Detect which cell encompasses the target text, then output its [X, Y] center coordinate. 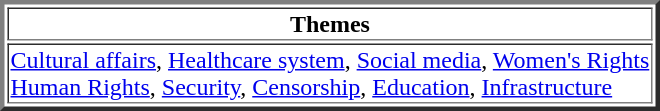
Cultural affairs, Healthcare system, Social media, Women's Rights Human Rights, Security, Censorship, Education, Infrastructure [330, 74]
Themes [330, 24]
